For the text-containing cell, return its midpoint in [x, y] coordinate format. 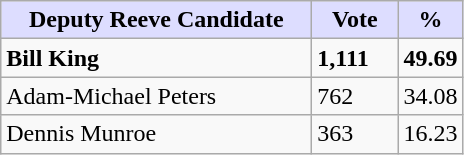
34.08 [430, 96]
762 [355, 96]
Dennis Munroe [156, 134]
Deputy Reeve Candidate [156, 20]
49.69 [430, 58]
Bill King [156, 58]
16.23 [430, 134]
% [430, 20]
363 [355, 134]
Adam-Michael Peters [156, 96]
1,111 [355, 58]
Vote [355, 20]
